Return [x, y] of the center of cell containing provided text 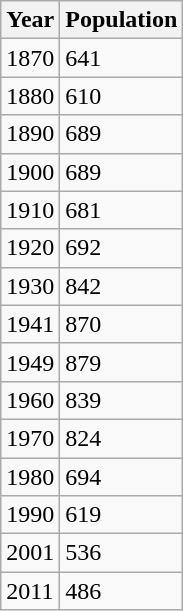
610 [122, 96]
842 [122, 286]
1990 [30, 515]
1920 [30, 248]
486 [122, 591]
694 [122, 477]
839 [122, 400]
1900 [30, 172]
1949 [30, 362]
619 [122, 515]
1910 [30, 210]
1960 [30, 400]
1970 [30, 438]
879 [122, 362]
1870 [30, 58]
681 [122, 210]
2011 [30, 591]
Year [30, 20]
2001 [30, 553]
536 [122, 553]
870 [122, 324]
1930 [30, 286]
641 [122, 58]
1980 [30, 477]
1890 [30, 134]
1880 [30, 96]
1941 [30, 324]
Population [122, 20]
824 [122, 438]
692 [122, 248]
